Return (X, Y) of the center of cell containing provided text 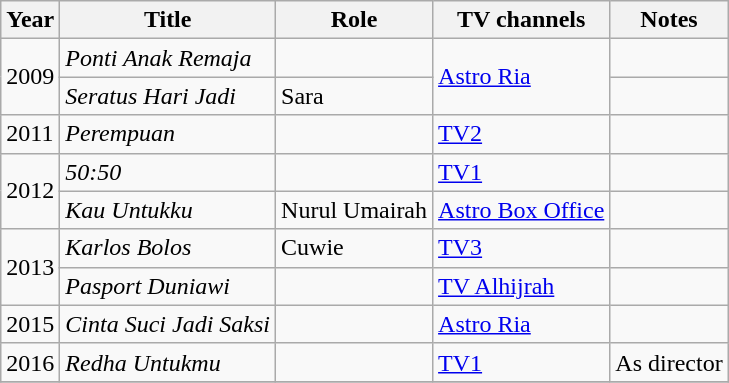
Astro Box Office (522, 210)
2013 (30, 267)
Pasport Duniawi (168, 286)
TV3 (522, 248)
Role (354, 20)
Karlos Bolos (168, 248)
50:50 (168, 172)
As director (669, 362)
Redha Untukmu (168, 362)
2012 (30, 191)
Ponti Anak Remaja (168, 58)
Year (30, 20)
Sara (354, 96)
Nurul Umairah (354, 210)
TV2 (522, 134)
TV channels (522, 20)
TV Alhijrah (522, 286)
Kau Untukku (168, 210)
Perempuan (168, 134)
2016 (30, 362)
Seratus Hari Jadi (168, 96)
Cuwie (354, 248)
2011 (30, 134)
2015 (30, 324)
Cinta Suci Jadi Saksi (168, 324)
2009 (30, 77)
Title (168, 20)
Notes (669, 20)
